Search for the cell housing the specified text and yield its [X, Y] center coordinate. 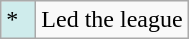
* [18, 20]
Led the league [112, 20]
